Search for the cell housing the specified text and yield its [x, y] center coordinate. 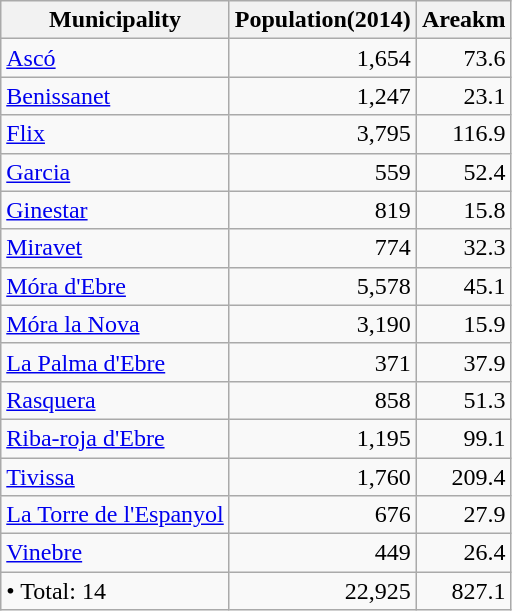
Flix [116, 134]
1,195 [322, 438]
209.4 [464, 477]
Garcia [116, 172]
Ascó [116, 58]
15.9 [464, 324]
Móra la Nova [116, 324]
559 [322, 172]
15.8 [464, 210]
73.6 [464, 58]
32.3 [464, 248]
858 [322, 400]
La Palma d'Ebre [116, 362]
51.3 [464, 400]
Miravet [116, 248]
449 [322, 553]
774 [322, 248]
27.9 [464, 515]
116.9 [464, 134]
La Torre de l'Espanyol [116, 515]
Ginestar [116, 210]
52.4 [464, 172]
99.1 [464, 438]
1,760 [322, 477]
Areakm [464, 20]
• Total: 14 [116, 591]
Tivissa [116, 477]
3,190 [322, 324]
5,578 [322, 286]
1,247 [322, 96]
3,795 [322, 134]
Municipality [116, 20]
45.1 [464, 286]
22,925 [322, 591]
26.4 [464, 553]
827.1 [464, 591]
Móra d'Ebre [116, 286]
Riba-roja d'Ebre [116, 438]
371 [322, 362]
37.9 [464, 362]
Vinebre [116, 553]
1,654 [322, 58]
Rasquera [116, 400]
Benissanet [116, 96]
23.1 [464, 96]
Population(2014) [322, 20]
819 [322, 210]
676 [322, 515]
